Provide the [x, y] coordinate of the cell's center where the given text is located.  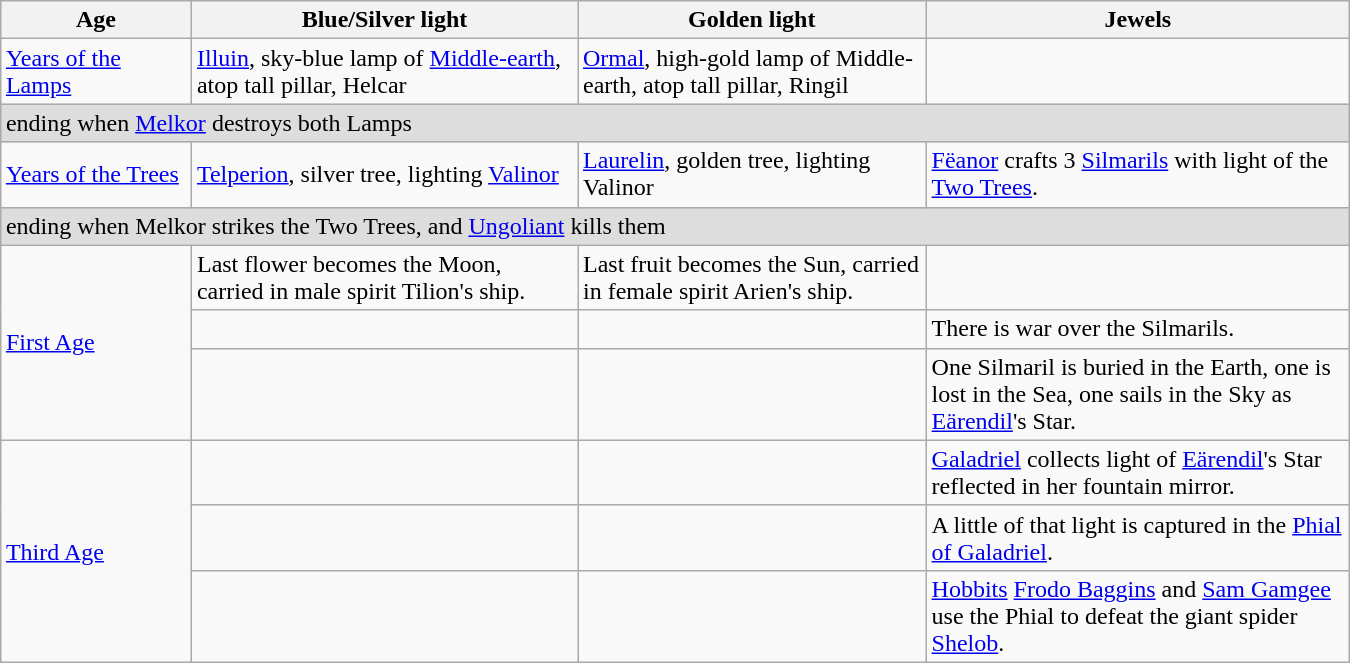
Hobbits Frodo Baggins and Sam Gamgee use the Phial to defeat the giant spider Shelob. [1138, 616]
Blue/Silver light [384, 20]
ending when Melkor destroys both Lamps [674, 123]
Jewels [1138, 20]
Last flower becomes the Moon, carried in male spirit Tilion's ship. [384, 278]
Laurelin, golden tree, lighting Valinor [752, 174]
Age [96, 20]
Telperion, silver tree, lighting Valinor [384, 174]
Last fruit becomes the Sun, carried in female spirit Arien's ship. [752, 278]
One Silmaril is buried in the Earth, one is lost in the Sea, one sails in the Sky as Eärendil's Star. [1138, 394]
Illuin, sky-blue lamp of Middle-earth, atop tall pillar, Helcar [384, 72]
ending when Melkor strikes the Two Trees, and Ungoliant kills them [674, 226]
Years of the Trees [96, 174]
A little of that light is captured in the Phial of Galadriel. [1138, 538]
Golden light [752, 20]
Fëanor crafts 3 Silmarils with light of the Two Trees. [1138, 174]
First Age [96, 342]
Ormal, high-gold lamp of Middle-earth, atop tall pillar, Ringil [752, 72]
Years of the Lamps [96, 72]
There is war over the Silmarils. [1138, 329]
Galadriel collects light of Eärendil's Star reflected in her fountain mirror. [1138, 472]
Third Age [96, 551]
